Locate the cell with the specified text and output its (X, Y) center coordinate. 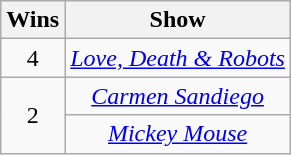
Show (178, 20)
2 (33, 115)
Mickey Mouse (178, 134)
Carmen Sandiego (178, 96)
4 (33, 58)
Love, Death & Robots (178, 58)
Wins (33, 20)
